Search for the cell housing the specified text and yield its (X, Y) center coordinate. 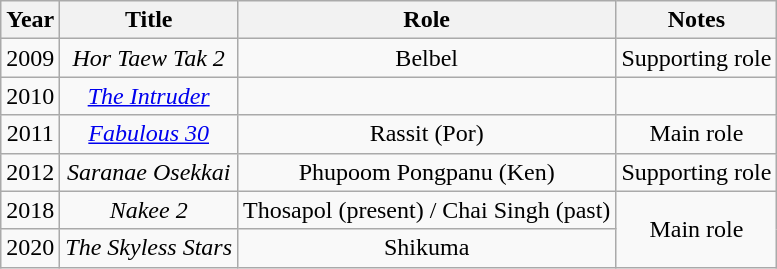
Hor Taew Tak 2 (149, 58)
Notes (696, 20)
Shikuma (427, 248)
2009 (30, 58)
The Skyless Stars (149, 248)
Title (149, 20)
Year (30, 20)
Belbel (427, 58)
The Intruder (149, 96)
2018 (30, 210)
2020 (30, 248)
Nakee 2 (149, 210)
2011 (30, 134)
Saranae Osekkai (149, 172)
Role (427, 20)
Rassit (Por) (427, 134)
Thosapol (present) / Chai Singh (past) (427, 210)
2010 (30, 96)
Fabulous 30 (149, 134)
Phupoom Pongpanu (Ken) (427, 172)
2012 (30, 172)
